For the text-containing cell, return its midpoint in (X, Y) coordinate format. 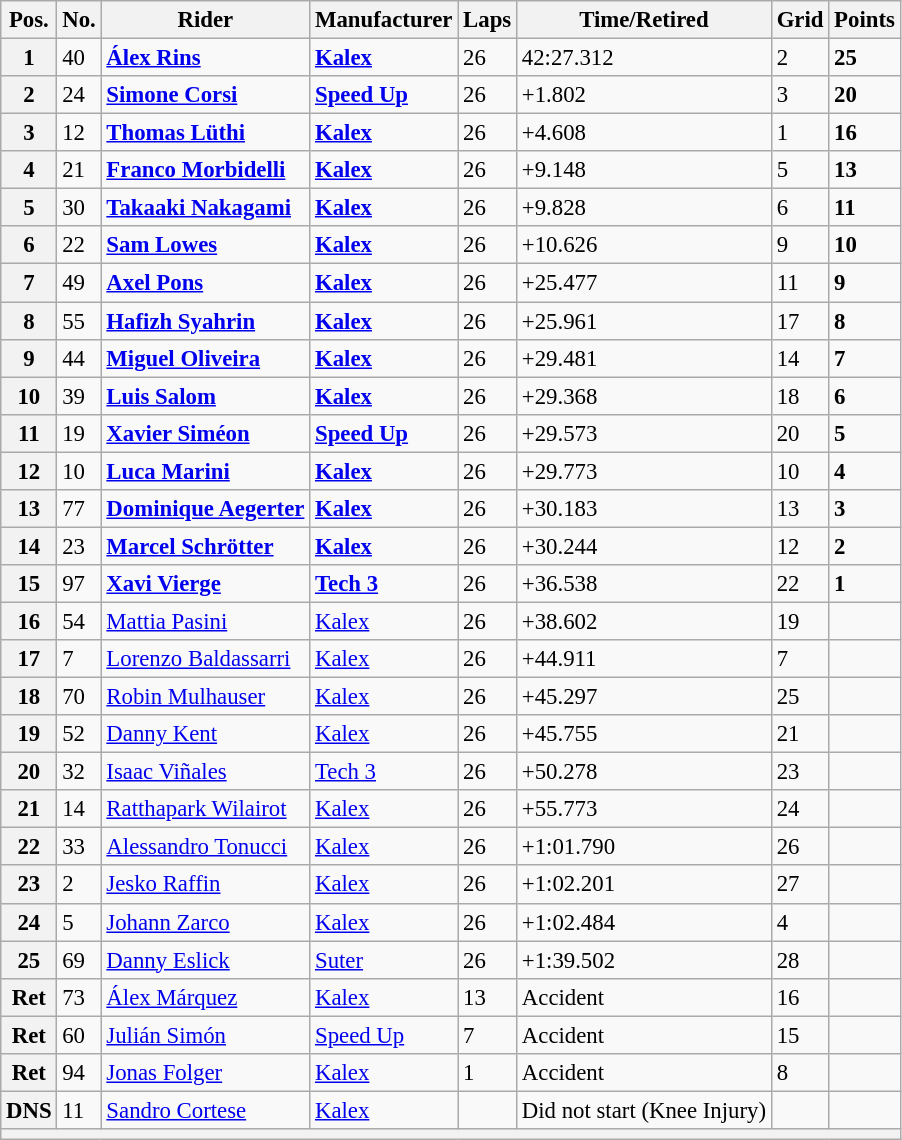
27 (800, 885)
+4.608 (644, 133)
73 (79, 997)
40 (79, 58)
+10.626 (644, 245)
Robin Mulhauser (206, 697)
Takaaki Nakagami (206, 208)
Manufacturer (384, 20)
+29.773 (644, 471)
+25.961 (644, 321)
+9.148 (644, 170)
+1:02.201 (644, 885)
+1:02.484 (644, 922)
Points (864, 20)
+30.183 (644, 509)
Sam Lowes (206, 245)
Luis Salom (206, 396)
Lorenzo Baldassarri (206, 659)
39 (79, 396)
+44.911 (644, 659)
+1:39.502 (644, 960)
Grid (800, 20)
54 (79, 621)
Laps (488, 20)
55 (79, 321)
Danny Eslick (206, 960)
Miguel Oliveira (206, 358)
42:27.312 (644, 58)
Suter (384, 960)
+38.602 (644, 621)
Franco Morbidelli (206, 170)
Isaac Viñales (206, 772)
77 (79, 509)
Thomas Lüthi (206, 133)
Marcel Schrötter (206, 546)
97 (79, 584)
Johann Zarco (206, 922)
+29.481 (644, 358)
+45.297 (644, 697)
Time/Retired (644, 20)
+29.368 (644, 396)
Jonas Folger (206, 1073)
Sandro Cortese (206, 1110)
+36.538 (644, 584)
+1:01.790 (644, 847)
44 (79, 358)
+25.477 (644, 283)
Ratthapark Wilairot (206, 809)
+55.773 (644, 809)
70 (79, 697)
94 (79, 1073)
Did not start (Knee Injury) (644, 1110)
+50.278 (644, 772)
Dominique Aegerter (206, 509)
30 (79, 208)
32 (79, 772)
+29.573 (644, 433)
Xavi Vierge (206, 584)
DNS (29, 1110)
Pos. (29, 20)
Álex Márquez (206, 997)
60 (79, 1035)
Mattia Pasini (206, 621)
Danny Kent (206, 734)
Jesko Raffin (206, 885)
28 (800, 960)
Axel Pons (206, 283)
Hafizh Syahrin (206, 321)
+30.244 (644, 546)
+9.828 (644, 208)
Alessandro Tonucci (206, 847)
49 (79, 283)
+45.755 (644, 734)
+1.802 (644, 95)
Julián Simón (206, 1035)
52 (79, 734)
69 (79, 960)
No. (79, 20)
Xavier Siméon (206, 433)
Simone Corsi (206, 95)
33 (79, 847)
Rider (206, 20)
Luca Marini (206, 471)
Álex Rins (206, 58)
